Return the [X, Y] coordinate for the center point of the cell that contains the specified text.  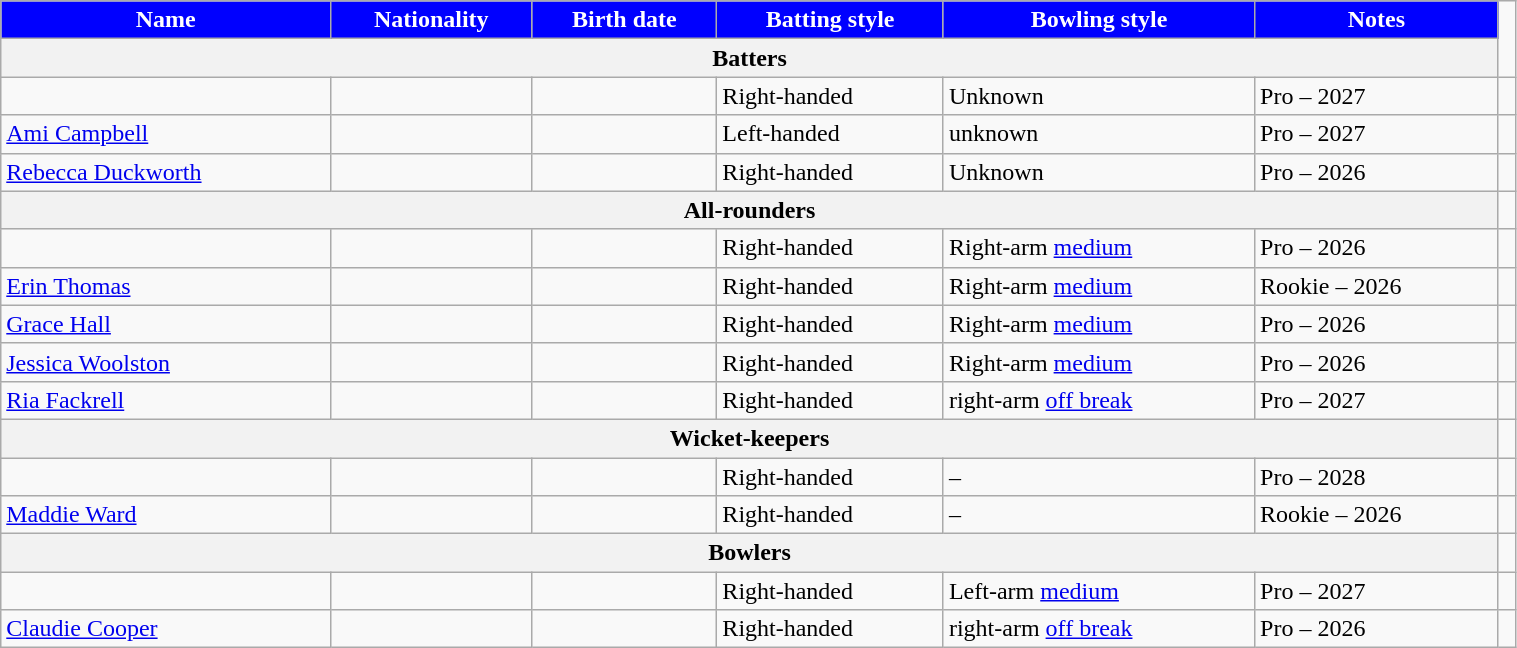
Ria Fackrell [166, 400]
Grace Hall [166, 324]
Wicket-keepers [750, 438]
Birth date [624, 20]
Rebecca Duckworth [166, 172]
Name [166, 20]
Pro – 2028 [1377, 477]
All-rounders [750, 210]
Claudie Cooper [166, 629]
Erin Thomas [166, 286]
Notes [1377, 20]
Bowlers [750, 553]
Left-arm medium [1098, 591]
Maddie Ward [166, 515]
Batters [750, 58]
Bowling style [1098, 20]
Nationality [432, 20]
Batting style [830, 20]
Left-handed [830, 134]
Ami Campbell [166, 134]
Jessica Woolston [166, 362]
unknown [1098, 134]
